Capture the cell that displays the provided text and extract its (X, Y) central coordinate. 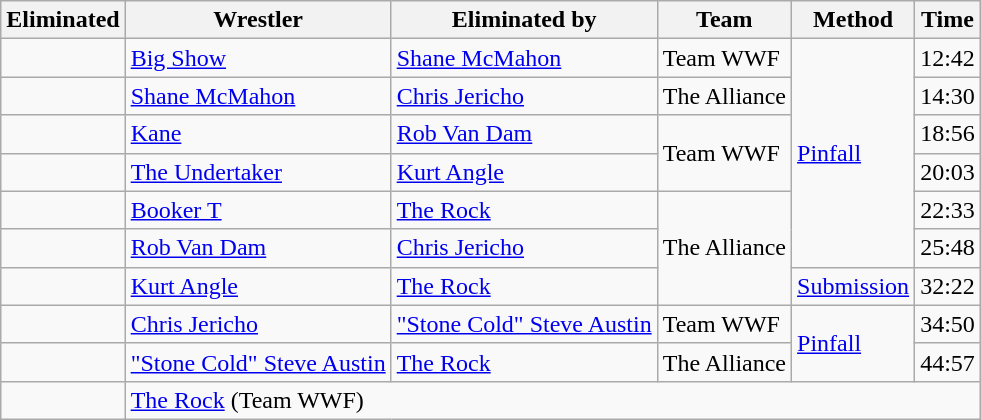
Submission (854, 286)
34:50 (948, 324)
Time (948, 20)
12:42 (948, 58)
The Undertaker (258, 172)
Kane (258, 134)
The Rock (Team WWF) (552, 400)
Booker T (258, 210)
Eliminated by (524, 20)
Team (724, 20)
Method (854, 20)
18:56 (948, 134)
20:03 (948, 172)
Wrestler (258, 20)
32:22 (948, 286)
Eliminated (63, 20)
44:57 (948, 362)
Big Show (258, 58)
14:30 (948, 96)
25:48 (948, 248)
22:33 (948, 210)
